Identify which cell holds the provided text, then report its (X, Y) central coordinate. 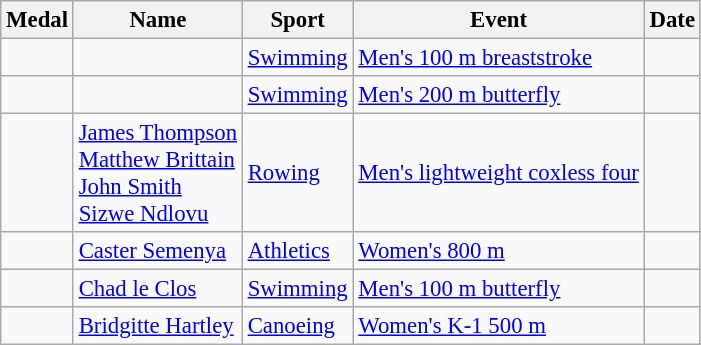
James ThompsonMatthew BrittainJohn SmithSizwe Ndlovu (158, 174)
Athletics (298, 251)
Event (498, 20)
Rowing (298, 174)
Medal (38, 20)
Chad le Clos (158, 289)
Women's 800 m (498, 251)
Name (158, 20)
Men's 100 m breaststroke (498, 58)
Sport (298, 20)
Men's lightweight coxless four (498, 174)
Men's 100 m butterfly (498, 289)
Date (672, 20)
Men's 200 m butterfly (498, 95)
Caster Semenya (158, 251)
